Output the (X, Y) coordinate of the center of the cell containing the given text.  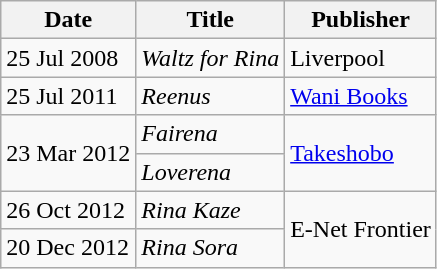
Title (210, 20)
Fairena (210, 134)
E-Net Frontier (361, 229)
Rina Kaze (210, 210)
25 Jul 2011 (68, 96)
Loverena (210, 172)
Liverpool (361, 58)
Wani Books (361, 96)
Reenus (210, 96)
Waltz for Rina (210, 58)
25 Jul 2008 (68, 58)
Rina Sora (210, 248)
20 Dec 2012 (68, 248)
Takeshobo (361, 153)
23 Mar 2012 (68, 153)
Date (68, 20)
26 Oct 2012 (68, 210)
Publisher (361, 20)
